Search for the cell housing the specified text and yield its (X, Y) center coordinate. 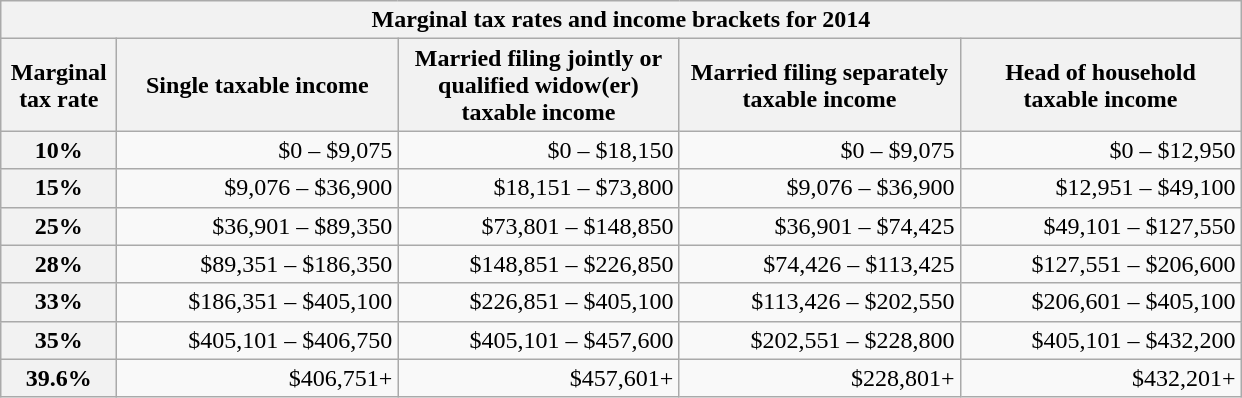
Single taxable income (258, 85)
$228,801+ (820, 378)
$36,901 – $74,425 (820, 226)
$148,851 – $226,850 (538, 264)
$405,101 – $457,600 (538, 340)
$186,351 – $405,100 (258, 302)
$226,851 – $405,100 (538, 302)
$127,551 – $206,600 (1100, 264)
$206,601 – $405,100 (1100, 302)
28% (59, 264)
$457,601+ (538, 378)
Marginal tax rates and income brackets for 2014 (621, 20)
Married filing separately taxable income (820, 85)
39.6% (59, 378)
25% (59, 226)
$113,426 – $202,550 (820, 302)
$74,426 – $113,425 (820, 264)
$202,551 – $228,800 (820, 340)
$405,101 – $406,750 (258, 340)
$12,951 – $49,100 (1100, 188)
$73,801 – $148,850 (538, 226)
$49,101 – $127,550 (1100, 226)
Head of household taxable income (1100, 85)
$0 – $12,950 (1100, 150)
$432,201+ (1100, 378)
Married filing jointly or qualified widow(er) taxable income (538, 85)
$18,151 – $73,800 (538, 188)
$36,901 – $89,350 (258, 226)
35% (59, 340)
$89,351 – $186,350 (258, 264)
$405,101 – $432,200 (1100, 340)
15% (59, 188)
33% (59, 302)
10% (59, 150)
Marginal tax rate (59, 85)
$406,751+ (258, 378)
$0 – $18,150 (538, 150)
